Search for the cell housing the specified text and yield its (x, y) center coordinate. 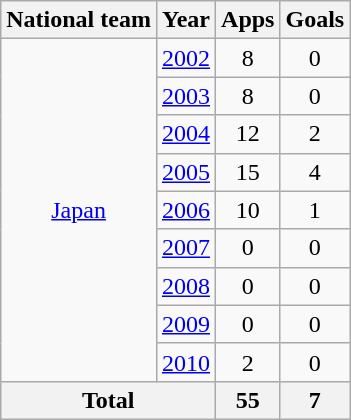
National team (79, 20)
1 (315, 210)
Year (186, 20)
15 (248, 172)
2008 (186, 286)
55 (248, 400)
10 (248, 210)
2003 (186, 96)
2006 (186, 210)
Total (108, 400)
2005 (186, 172)
12 (248, 134)
Japan (79, 210)
2004 (186, 134)
Apps (248, 20)
2010 (186, 362)
2007 (186, 248)
Goals (315, 20)
2002 (186, 58)
4 (315, 172)
2009 (186, 324)
7 (315, 400)
